Pinpoint the cell where the given text exists, returning its (x, y) midpoint coordinate. 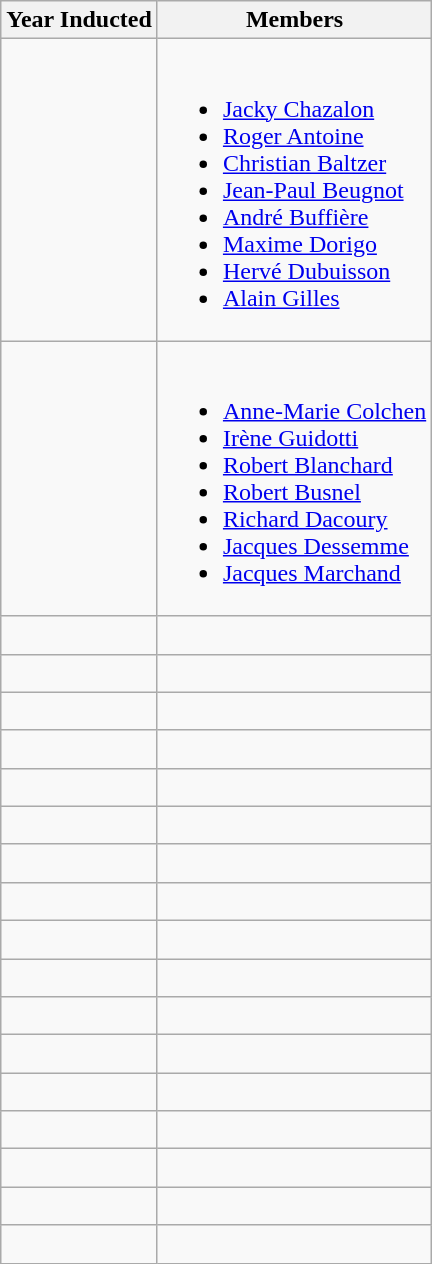
Members (294, 20)
Jacky ChazalonRoger AntoineChristian BaltzerJean-Paul BeugnotAndré BuffièreMaxime DorigoHervé DubuissonAlain Gilles (294, 190)
Anne-Marie ColchenIrène GuidottiRobert BlanchardRobert BusnelRichard DacouryJacques DessemmeJacques Marchand (294, 478)
Year Inducted (80, 20)
